Locate the cell with the specified text and output its [X, Y] center coordinate. 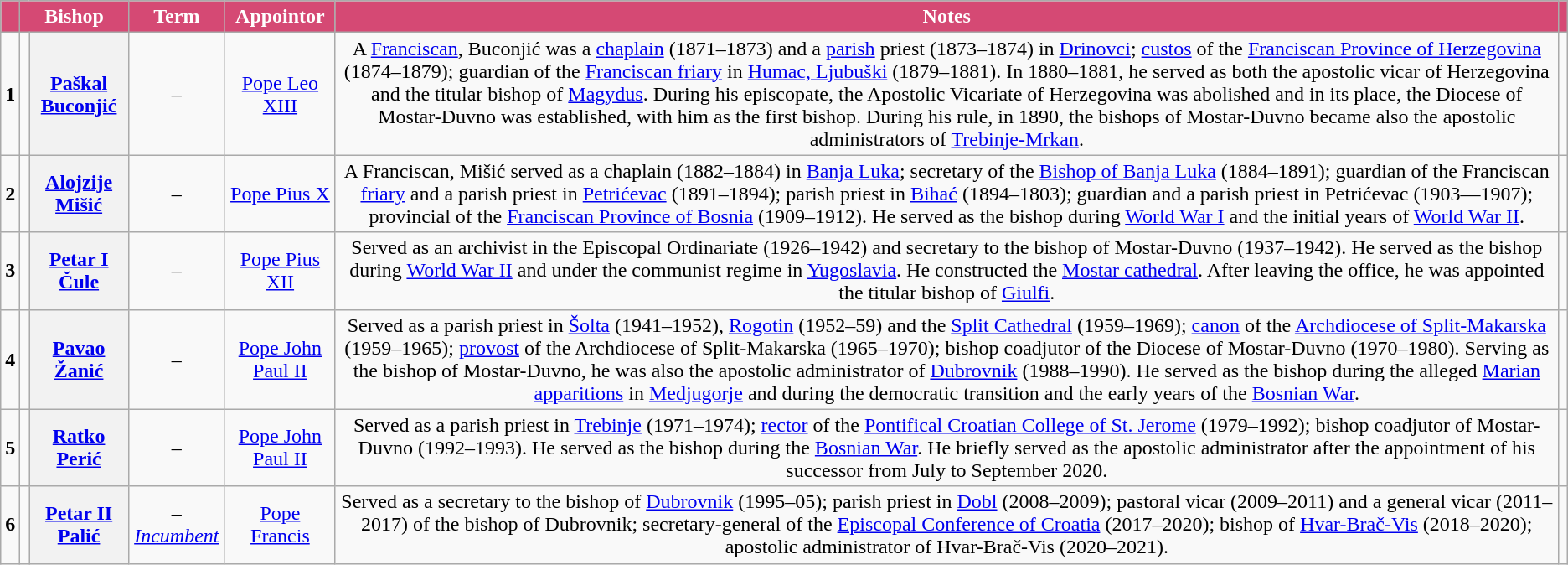
Paškal Buconjić [79, 94]
1 [10, 94]
Petar II Palić [79, 525]
–Incumbent [176, 525]
Pope Francis [280, 525]
Pope Pius X [280, 194]
5 [10, 448]
Ratko Perić [79, 448]
3 [10, 271]
Bishop [75, 17]
4 [10, 359]
Term [176, 17]
6 [10, 525]
2 [10, 194]
Pope Leo XIII [280, 94]
Pavao Žanić [79, 359]
Notes [946, 17]
Pope Pius XII [280, 271]
Alojzije Mišić [79, 194]
Petar I Čule [79, 271]
Appointor [280, 17]
